Find where the given text appears and provide that cell's center as (x, y) coordinate. 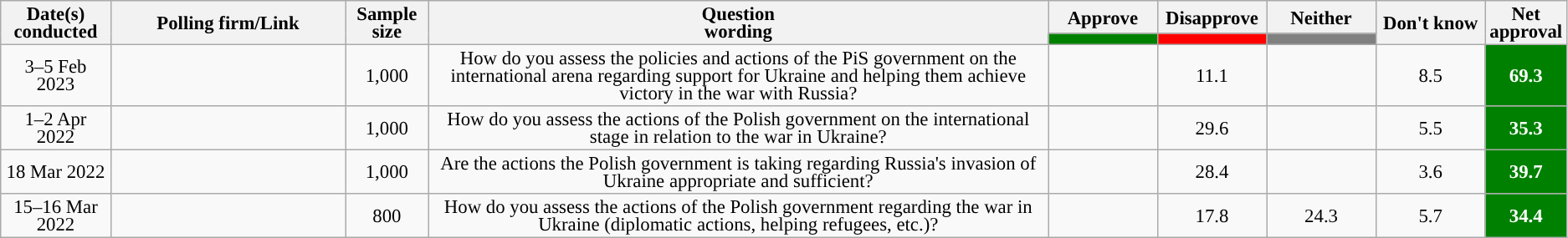
How do you assess the actions of the Polish government regarding the war in Ukraine (diplomatic actions, helping refugees, etc.)? (738, 215)
Neither (1322, 17)
800 (387, 215)
69.3 (1526, 76)
Approve (1103, 17)
Are the actions the Polish government is taking regarding Russia's invasion of Ukraine appropriate and sufficient? (738, 172)
17.8 (1212, 215)
5.5 (1431, 129)
Disapprove (1212, 17)
Date(s)conducted (55, 23)
28.4 (1212, 172)
24.3 (1322, 215)
35.3 (1526, 129)
11.1 (1212, 76)
Sample size (387, 23)
29.6 (1212, 129)
3.6 (1431, 172)
8.5 (1431, 76)
5.7 (1431, 215)
39.7 (1526, 172)
Net approval (1526, 23)
15–16 Mar 2022 (55, 215)
3–5 Feb 2023 (55, 76)
How do you assess the actions of the Polish government on the international stage in relation to the war in Ukraine? (738, 129)
Don't know (1431, 23)
Questionwording (738, 23)
1–2 Apr 2022 (55, 129)
Polling firm/Link (228, 23)
18 Mar 2022 (55, 172)
34.4 (1526, 215)
